Pinpoint the cell where the given text exists, returning its [x, y] midpoint coordinate. 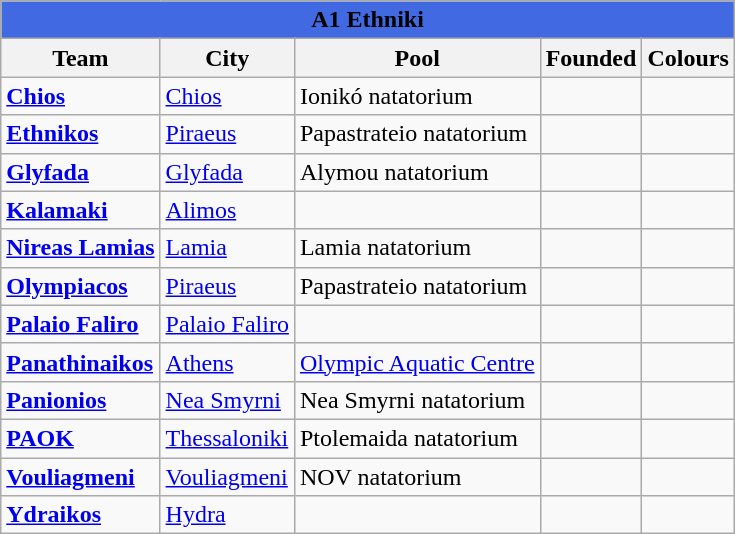
Olympiacos [80, 286]
Alymou natatorium [417, 172]
Ethnikos [80, 134]
Alimos [227, 210]
Athens [227, 362]
Hydra [227, 515]
Panionios [80, 400]
Founded [591, 58]
Nea Smyrni [227, 400]
A1 Ethniki [368, 20]
Pool [417, 58]
Panathinaikos [80, 362]
PAOK [80, 438]
Thessaloniki [227, 438]
NOV natatorium [417, 477]
Ionikó natatorium [417, 96]
Nea Smyrni natatorium [417, 400]
City [227, 58]
Nireas Lamias [80, 248]
Olympic Aquatic Centre [417, 362]
Team [80, 58]
Lamia [227, 248]
Ydraikos [80, 515]
Colours [688, 58]
Kalamaki [80, 210]
Ptolemaida natatorium [417, 438]
Lamia natatorium [417, 248]
